Provide the [X, Y] coordinate of the cell's center where the given text is located.  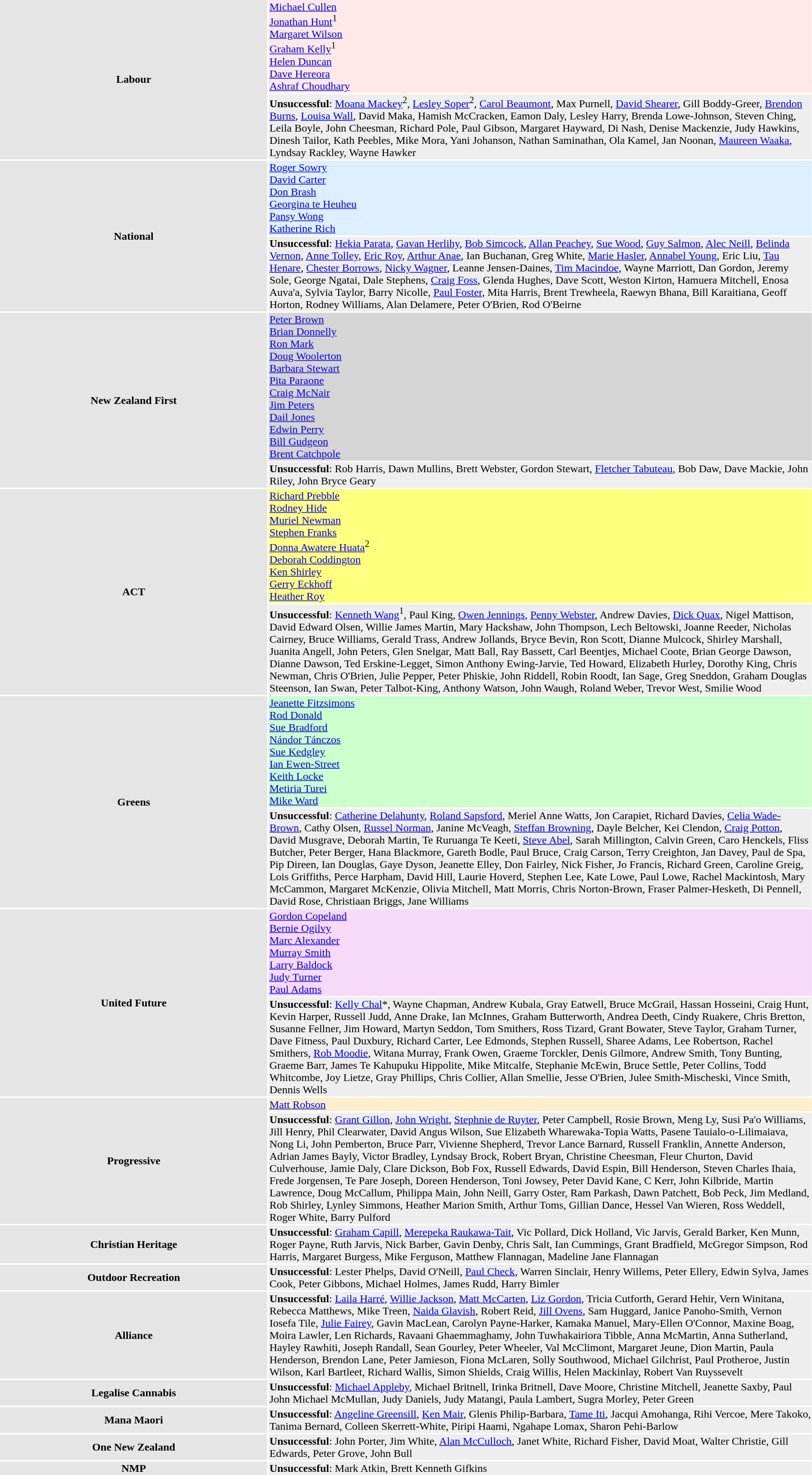
Greens [134, 802]
Matt Robson [540, 1104]
ACT [134, 592]
Outdoor Recreation [134, 1277]
Michael CullenJonathan Hunt1Margaret WilsonGraham Kelly1Helen DuncanDave HereoraAshraf Choudhary [540, 46]
United Future [134, 1002]
Unsuccessful: Mark Atkin, Brett Kenneth Gifkins [540, 1468]
Legalise Cannabis [134, 1392]
Gordon CopelandBernie OgilvyMarc AlexanderMurray SmithLarry BaldockJudy TurnerPaul Adams [540, 952]
Alliance [134, 1335]
NMP [134, 1468]
Peter BrownBrian DonnellyRon MarkDoug WoolertonBarbara StewartPita ParaoneCraig McNairJim PetersDail JonesEdwin PerryBill GudgeonBrent Catchpole [540, 386]
Roger SowryDavid CarterDon BrashGeorgina te HeuheuPansy WongKatherine Rich [540, 198]
National [134, 236]
Jeanette FitzsimonsRod DonaldSue BradfordNándor TánczosSue KedgleyIan Ewen-StreetKeith LockeMetiria TureiMike Ward [540, 751]
Unsuccessful: Rob Harris, Dawn Mullins, Brett Webster, Gordon Stewart, Fletcher Tabuteau, Bob Daw, Dave Mackie, John Riley, John Bryce Geary [540, 475]
Christian Heritage [134, 1244]
Progressive [134, 1161]
Richard PrebbleRodney HideMuriel NewmanStephen FranksDonna Awatere Huata2Deborah CoddingtonKen ShirleyGerry EckhoffHeather Roy [540, 546]
Unsuccessful: John Porter, Jim White, Alan McCulloch, Janet White, Richard Fisher, David Moat, Walter Christie, Gill Edwards, Peter Grove, John Bull [540, 1447]
New Zealand First [134, 400]
Mana Maori [134, 1419]
Labour [134, 80]
One New Zealand [134, 1447]
